Pinpoint the cell where the given text exists, returning its (x, y) midpoint coordinate. 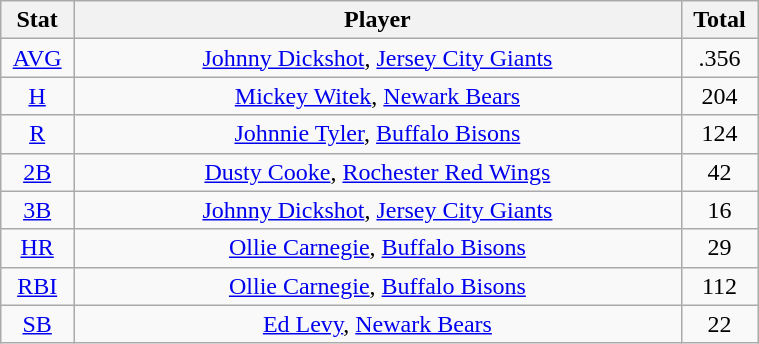
2B (38, 172)
Dusty Cooke, Rochester Red Wings (378, 172)
HR (38, 248)
3B (38, 210)
RBI (38, 286)
Stat (38, 20)
112 (719, 286)
SB (38, 324)
22 (719, 324)
42 (719, 172)
204 (719, 96)
124 (719, 134)
Ed Levy, Newark Bears (378, 324)
16 (719, 210)
.356 (719, 58)
Total (719, 20)
H (38, 96)
Mickey Witek, Newark Bears (378, 96)
R (38, 134)
29 (719, 248)
Johnnie Tyler, Buffalo Bisons (378, 134)
Player (378, 20)
AVG (38, 58)
